Provide the (x, y) coordinate of the cell's center where the given text is located.  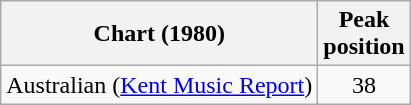
Australian (Kent Music Report) (160, 85)
38 (364, 85)
Peakposition (364, 34)
Chart (1980) (160, 34)
